Search for the cell housing the specified text and yield its (x, y) center coordinate. 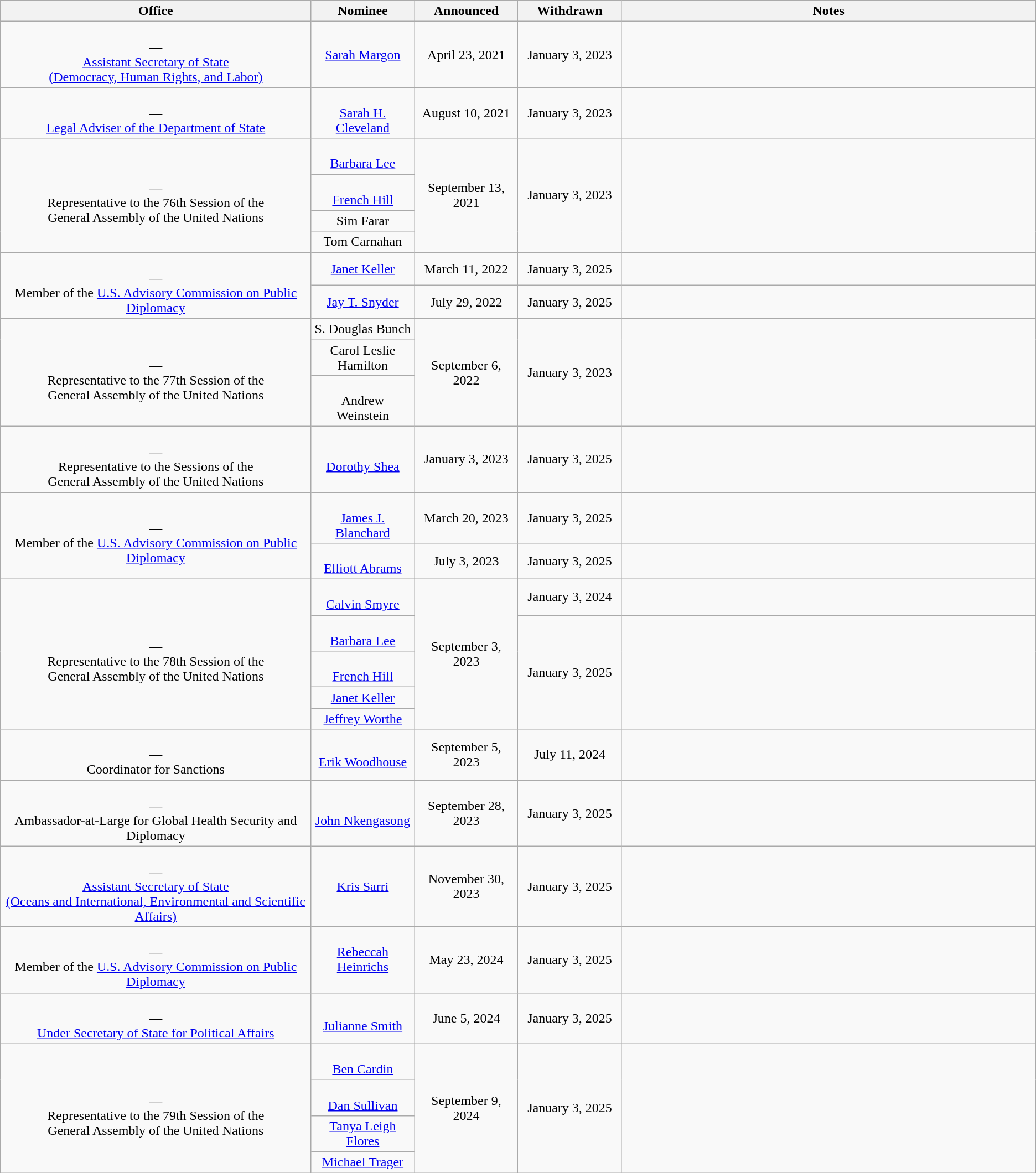
Sarah Margon (363, 54)
Tom Carnahan (363, 242)
—Representative to the 79th Session of theGeneral Assembly of the United Nations (156, 1108)
March 20, 2023 (466, 518)
July 11, 2024 (570, 755)
Kris Sarri (363, 886)
January 3, 2024 (570, 598)
Carol Leslie Hamilton (363, 357)
September 6, 2022 (466, 372)
Jay T. Snyder (363, 302)
—Assistant Secretary of State(Oceans and International, Environmental and Scientific Affairs) (156, 886)
Dorothy Shea (363, 459)
—Representative to the 77th Session of theGeneral Assembly of the United Nations (156, 372)
Elliott Abrams (363, 561)
James J. Blanchard (363, 518)
September 13, 2021 (466, 195)
April 23, 2021 (466, 54)
Tanya Leigh Flores (363, 1133)
Michael Trager (363, 1162)
Rebeccah Heinrichs (363, 959)
—Representative to the Sessions of theGeneral Assembly of the United Nations (156, 459)
March 11, 2022 (466, 269)
June 5, 2024 (466, 1018)
Julianne Smith (363, 1018)
—Ambassador-at-Large for Global Health Security and Diplomacy (156, 813)
Jeffrey Worthe (363, 719)
September 3, 2023 (466, 654)
Sim Farar (363, 221)
—Coordinator for Sanctions (156, 755)
Notes (828, 11)
Andrew Weinstein (363, 401)
—Assistant Secretary of State(Democracy, Human Rights, and Labor) (156, 54)
Dan Sullivan (363, 1098)
—Representative to the 76th Session of theGeneral Assembly of the United Nations (156, 195)
Nominee (363, 11)
Office (156, 11)
Calvin Smyre (363, 598)
November 30, 2023 (466, 886)
July 3, 2023 (466, 561)
Ben Cardin (363, 1061)
July 29, 2022 (466, 302)
Sarah H. Cleveland (363, 113)
Withdrawn (570, 11)
Announced (466, 11)
September 9, 2024 (466, 1108)
—Under Secretary of State for Political Affairs (156, 1018)
S. Douglas Bunch (363, 329)
Erik Woodhouse (363, 755)
—Representative to the 78th Session of theGeneral Assembly of the United Nations (156, 654)
—Legal Adviser of the Department of State (156, 113)
May 23, 2024 (466, 959)
September 28, 2023 (466, 813)
John Nkengasong (363, 813)
September 5, 2023 (466, 755)
August 10, 2021 (466, 113)
